Detect which cell encompasses the target text, then output its [x, y] center coordinate. 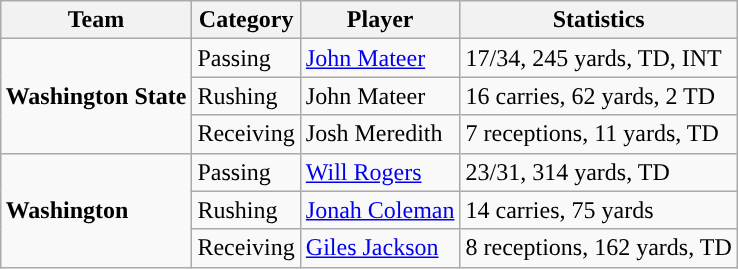
8 receptions, 162 yards, TD [598, 248]
Team [96, 20]
Jonah Coleman [380, 210]
Josh Meredith [380, 134]
16 carries, 62 yards, 2 TD [598, 96]
Will Rogers [380, 172]
Statistics [598, 20]
Player [380, 20]
Category [246, 20]
23/31, 314 yards, TD [598, 172]
17/34, 245 yards, TD, INT [598, 58]
7 receptions, 11 yards, TD [598, 134]
14 carries, 75 yards [598, 210]
Washington State [96, 96]
Washington [96, 210]
Giles Jackson [380, 248]
